Locate the cell with the specified text and output its [x, y] center coordinate. 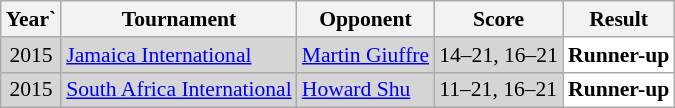
Score [498, 19]
11–21, 16–21 [498, 90]
14–21, 16–21 [498, 55]
Opponent [366, 19]
South Africa International [179, 90]
Howard Shu [366, 90]
Martin Giuffre [366, 55]
Tournament [179, 19]
Year` [31, 19]
Result [618, 19]
Jamaica International [179, 55]
